From the cell containing the given text, extract its center point as [X, Y] coordinate. 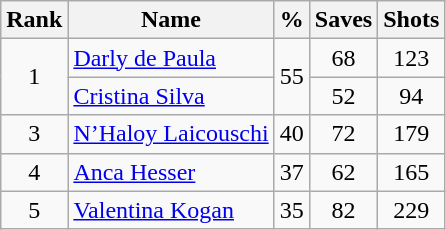
165 [412, 172]
Name [171, 20]
82 [343, 210]
68 [343, 58]
Anca Hesser [171, 172]
179 [412, 134]
4 [34, 172]
Saves [343, 20]
72 [343, 134]
62 [343, 172]
35 [292, 210]
1 [34, 77]
37 [292, 172]
3 [34, 134]
Shots [412, 20]
Darly de Paula [171, 58]
Rank [34, 20]
40 [292, 134]
% [292, 20]
Cristina Silva [171, 96]
123 [412, 58]
Valentina Kogan [171, 210]
94 [412, 96]
5 [34, 210]
52 [343, 96]
55 [292, 77]
229 [412, 210]
N’Haloy Laicouschi [171, 134]
